Locate the cell with the specified text and output its [X, Y] center coordinate. 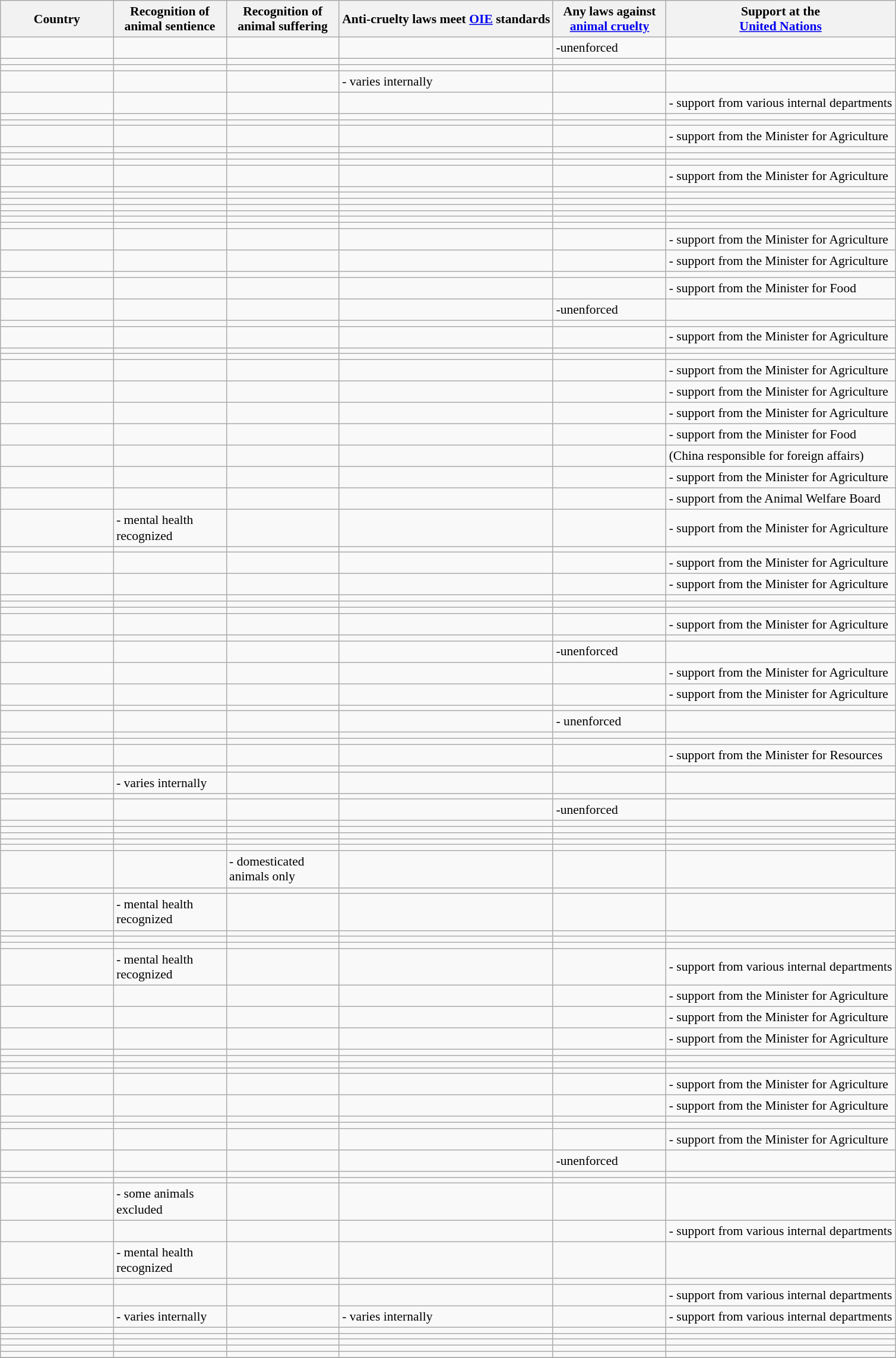
Any laws against animal cruelty [609, 19]
(China responsible for foreign affairs) [781, 456]
- some animals excluded [170, 1202]
Support at theUnited Nations [781, 19]
- unenforced [609, 722]
Recognition of animal suffering [283, 19]
- support from the Animal Welfare Board [781, 499]
Recognition of animal sentience [170, 19]
- support from the Minister for Resources [781, 755]
- domesticated animals only [283, 869]
Anti-cruelty laws meet OIE standards [446, 19]
Country [57, 19]
